Scan for the cell matching the given text and deliver its [x, y] coordinate at center. 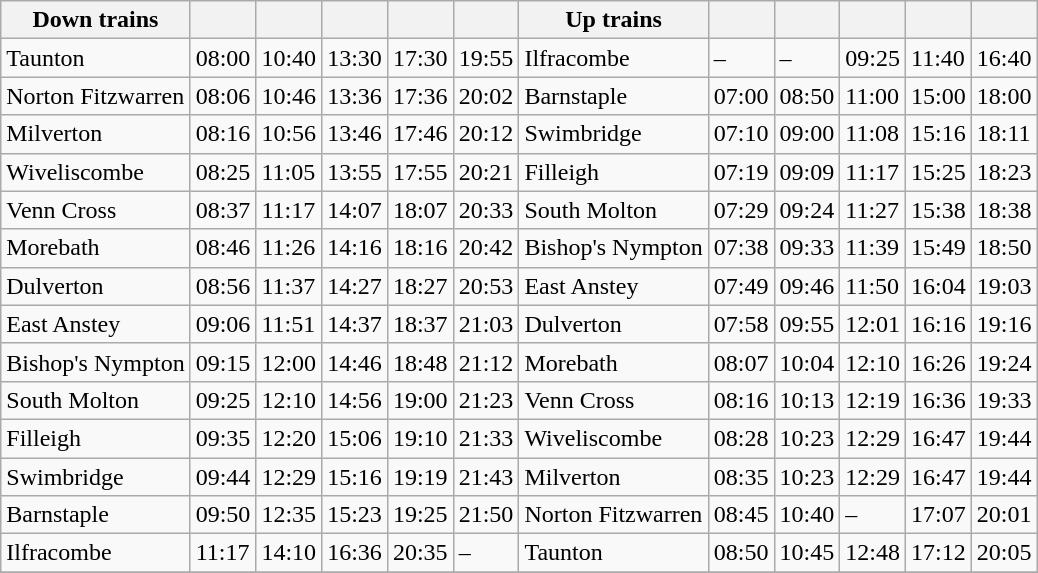
08:35 [741, 477]
07:00 [741, 96]
10:56 [289, 134]
18:37 [420, 324]
13:30 [355, 58]
09:24 [807, 210]
Up trains [614, 20]
08:46 [223, 248]
15:23 [355, 515]
21:12 [486, 362]
19:03 [1004, 286]
12:19 [873, 400]
14:27 [355, 286]
11:27 [873, 210]
20:35 [420, 553]
09:09 [807, 172]
19:00 [420, 400]
07:58 [741, 324]
07:10 [741, 134]
21:23 [486, 400]
18:16 [420, 248]
18:23 [1004, 172]
17:30 [420, 58]
19:19 [420, 477]
18:11 [1004, 134]
11:08 [873, 134]
19:10 [420, 438]
18:07 [420, 210]
18:27 [420, 286]
12:35 [289, 515]
10:45 [807, 553]
15:00 [939, 96]
09:15 [223, 362]
08:56 [223, 286]
07:38 [741, 248]
10:46 [289, 96]
08:06 [223, 96]
11:40 [939, 58]
07:19 [741, 172]
19:16 [1004, 324]
20:21 [486, 172]
11:00 [873, 96]
08:45 [741, 515]
10:04 [807, 362]
20:33 [486, 210]
12:01 [873, 324]
11:39 [873, 248]
17:46 [420, 134]
13:46 [355, 134]
20:53 [486, 286]
16:26 [939, 362]
16:04 [939, 286]
10:13 [807, 400]
14:16 [355, 248]
09:44 [223, 477]
14:10 [289, 553]
15:06 [355, 438]
14:37 [355, 324]
08:28 [741, 438]
18:38 [1004, 210]
12:00 [289, 362]
21:43 [486, 477]
11:05 [289, 172]
13:55 [355, 172]
14:56 [355, 400]
14:07 [355, 210]
17:55 [420, 172]
15:25 [939, 172]
11:37 [289, 286]
11:26 [289, 248]
19:33 [1004, 400]
12:48 [873, 553]
21:50 [486, 515]
19:55 [486, 58]
17:07 [939, 515]
12:20 [289, 438]
20:02 [486, 96]
07:49 [741, 286]
20:42 [486, 248]
20:01 [1004, 515]
07:29 [741, 210]
16:16 [939, 324]
15:49 [939, 248]
11:50 [873, 286]
08:00 [223, 58]
14:46 [355, 362]
08:37 [223, 210]
09:00 [807, 134]
09:06 [223, 324]
09:50 [223, 515]
09:33 [807, 248]
09:46 [807, 286]
08:07 [741, 362]
16:40 [1004, 58]
18:50 [1004, 248]
18:48 [420, 362]
09:55 [807, 324]
20:05 [1004, 553]
19:24 [1004, 362]
17:36 [420, 96]
11:51 [289, 324]
18:00 [1004, 96]
21:33 [486, 438]
21:03 [486, 324]
19:25 [420, 515]
08:25 [223, 172]
17:12 [939, 553]
Down trains [96, 20]
13:36 [355, 96]
09:35 [223, 438]
15:38 [939, 210]
20:12 [486, 134]
